Determine the (X, Y) coordinate at the center of the cell enclosing the given text.  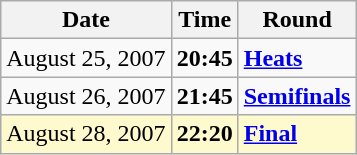
August 26, 2007 (86, 96)
Heats (297, 58)
Final (297, 134)
21:45 (204, 96)
22:20 (204, 134)
Semifinals (297, 96)
Time (204, 20)
Round (297, 20)
August 28, 2007 (86, 134)
Date (86, 20)
20:45 (204, 58)
August 25, 2007 (86, 58)
